For the text-containing cell, return its midpoint in [x, y] coordinate format. 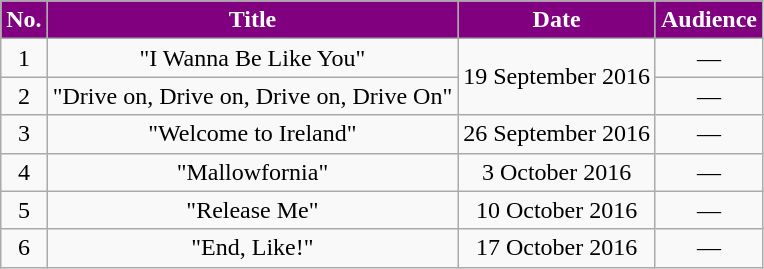
No. [24, 20]
2 [24, 96]
5 [24, 210]
19 September 2016 [557, 77]
Audience [708, 20]
17 October 2016 [557, 248]
"Drive on, Drive on, Drive on, Drive On" [252, 96]
10 October 2016 [557, 210]
"Mallowfornia" [252, 172]
4 [24, 172]
6 [24, 248]
"End, Like!" [252, 248]
Title [252, 20]
"Welcome to Ireland" [252, 134]
3 October 2016 [557, 172]
26 September 2016 [557, 134]
1 [24, 58]
"Release Me" [252, 210]
"I Wanna Be Like You" [252, 58]
Date [557, 20]
3 [24, 134]
